From the cell containing the given text, extract its center point as (X, Y) coordinate. 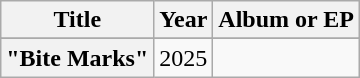
Album or EP (286, 20)
"Bite Marks" (78, 58)
Title (78, 20)
Year (184, 20)
2025 (184, 58)
